Locate the cell with the specified text and output its [X, Y] center coordinate. 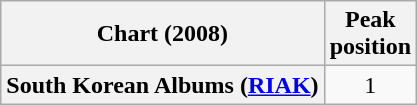
Chart (2008) [162, 34]
Peakposition [370, 34]
1 [370, 85]
South Korean Albums (RIAK) [162, 85]
